Scan for the cell matching the given text and deliver its (x, y) coordinate at center. 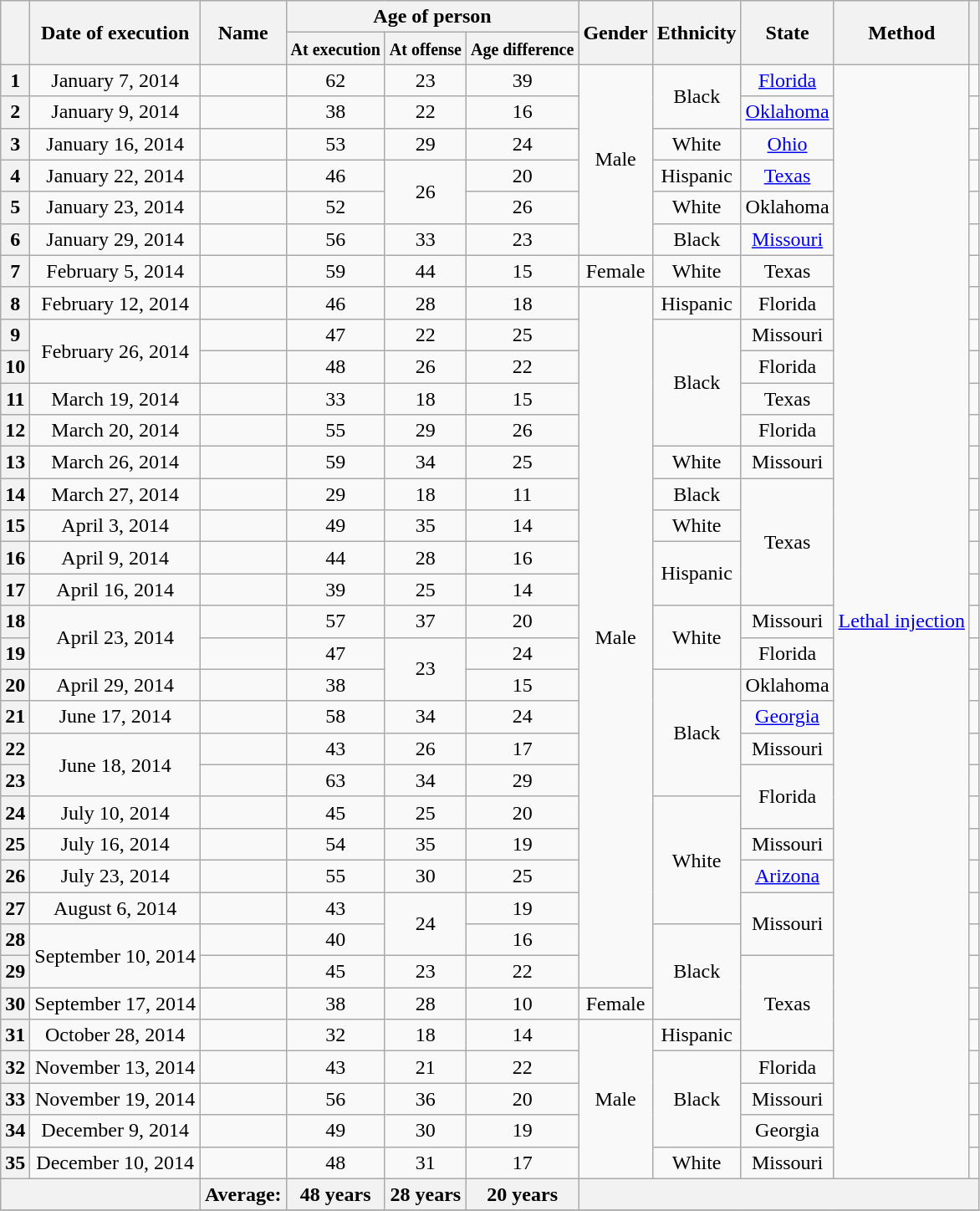
April 16, 2014 (115, 590)
Name (244, 33)
48 years (335, 1194)
February 5, 2014 (115, 271)
State (788, 33)
58 (335, 717)
Ethnicity (697, 33)
January 16, 2014 (115, 144)
13 (15, 462)
5 (15, 207)
July 23, 2014 (115, 876)
November 13, 2014 (115, 1067)
27 (15, 907)
At offense (425, 49)
July 16, 2014 (115, 844)
August 6, 2014 (115, 907)
37 (425, 621)
2 (15, 112)
Arizona (788, 876)
63 (335, 780)
1 (15, 80)
57 (335, 621)
36 (425, 1099)
8 (15, 303)
April 9, 2014 (115, 558)
4 (15, 176)
March 20, 2014 (115, 431)
June 18, 2014 (115, 764)
28 years (425, 1194)
March 26, 2014 (115, 462)
February 12, 2014 (115, 303)
20 years (522, 1194)
July 10, 2014 (115, 812)
September 10, 2014 (115, 956)
Ohio (788, 144)
December 10, 2014 (115, 1162)
January 23, 2014 (115, 207)
62 (335, 80)
October 28, 2014 (115, 1035)
9 (15, 335)
January 29, 2014 (115, 239)
7 (15, 271)
April 29, 2014 (115, 685)
54 (335, 844)
Age of person (432, 17)
March 27, 2014 (115, 494)
6 (15, 239)
Date of execution (115, 33)
Average: (244, 1194)
Lethal injection (901, 621)
12 (15, 431)
November 19, 2014 (115, 1099)
53 (335, 144)
January 7, 2014 (115, 80)
June 17, 2014 (115, 717)
April 3, 2014 (115, 526)
Method (901, 33)
September 17, 2014 (115, 1004)
3 (15, 144)
February 26, 2014 (115, 350)
March 19, 2014 (115, 399)
January 9, 2014 (115, 112)
At execution (335, 49)
40 (335, 940)
January 22, 2014 (115, 176)
Age difference (522, 49)
April 23, 2014 (115, 637)
Gender (615, 33)
52 (335, 207)
December 9, 2014 (115, 1131)
